Find where the given text appears and provide that cell's center as [x, y] coordinate. 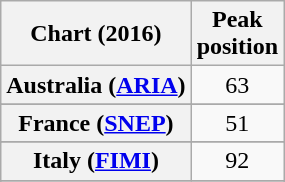
Peak position [237, 34]
Italy (FIMI) [96, 161]
92 [237, 161]
France (SNEP) [96, 123]
Australia (ARIA) [96, 85]
Chart (2016) [96, 34]
51 [237, 123]
63 [237, 85]
